Search for the cell housing the specified text and yield its [x, y] center coordinate. 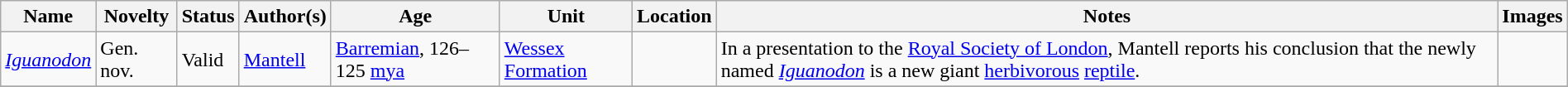
Status [208, 17]
Location [674, 17]
Notes [1107, 17]
Age [415, 17]
Wessex Formation [566, 60]
Novelty [136, 17]
Author(s) [284, 17]
Iguanodon [48, 60]
Unit [566, 17]
Gen. nov. [136, 60]
In a presentation to the Royal Society of London, Mantell reports his conclusion that the newly named Iguanodon is a new giant herbivorous reptile. [1107, 60]
Name [48, 17]
Images [1532, 17]
Mantell [284, 60]
Valid [208, 60]
Barremian, 126–125 mya [415, 60]
